Extract the (X, Y) coordinate from the center of the cell holding the provided text.  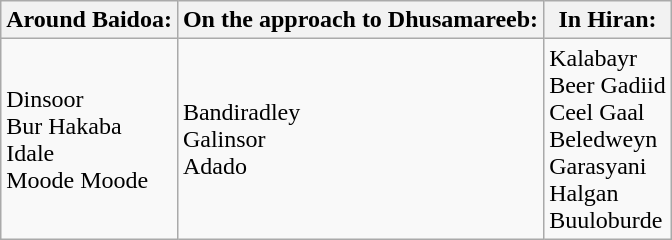
On the approach to Dhusamareeb: (360, 20)
BandiradleyGalinsorAdado (360, 139)
Around Baidoa: (90, 20)
DinsoorBur HakabaIdaleMoode Moode (90, 139)
In Hiran: (608, 20)
KalabayrBeer GadiidCeel GaalBeledweynGarasyaniHalganBuuloburde (608, 139)
